Extract the (X, Y) coordinate from the center of the cell holding the provided text.  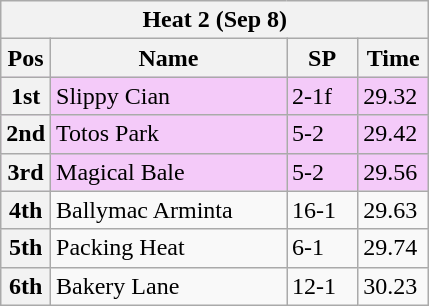
29.74 (394, 248)
Name (169, 58)
29.42 (394, 134)
Slippy Cian (169, 96)
Ballymac Arminta (169, 210)
SP (322, 58)
Heat 2 (Sep 8) (215, 20)
Pos (26, 58)
Magical Bale (169, 172)
2nd (26, 134)
12-1 (322, 286)
6th (26, 286)
30.23 (394, 286)
Packing Heat (169, 248)
1st (26, 96)
Totos Park (169, 134)
16-1 (322, 210)
2-1f (322, 96)
5th (26, 248)
6-1 (322, 248)
29.56 (394, 172)
Bakery Lane (169, 286)
4th (26, 210)
Time (394, 58)
29.32 (394, 96)
29.63 (394, 210)
3rd (26, 172)
